Return (x, y) of the center of cell containing provided text 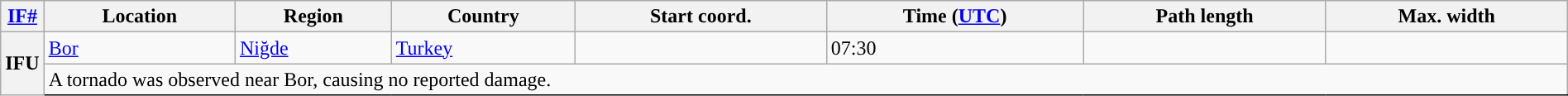
Path length (1204, 17)
IF# (22, 17)
Start coord. (700, 17)
07:30 (954, 48)
Country (483, 17)
A tornado was observed near Bor, causing no reported damage. (806, 79)
IFU (22, 64)
Time (UTC) (954, 17)
Location (139, 17)
Max. width (1446, 17)
Niğde (313, 48)
Turkey (483, 48)
Region (313, 17)
Bor (139, 48)
